Extract the (X, Y) coordinate from the center of the cell holding the provided text.  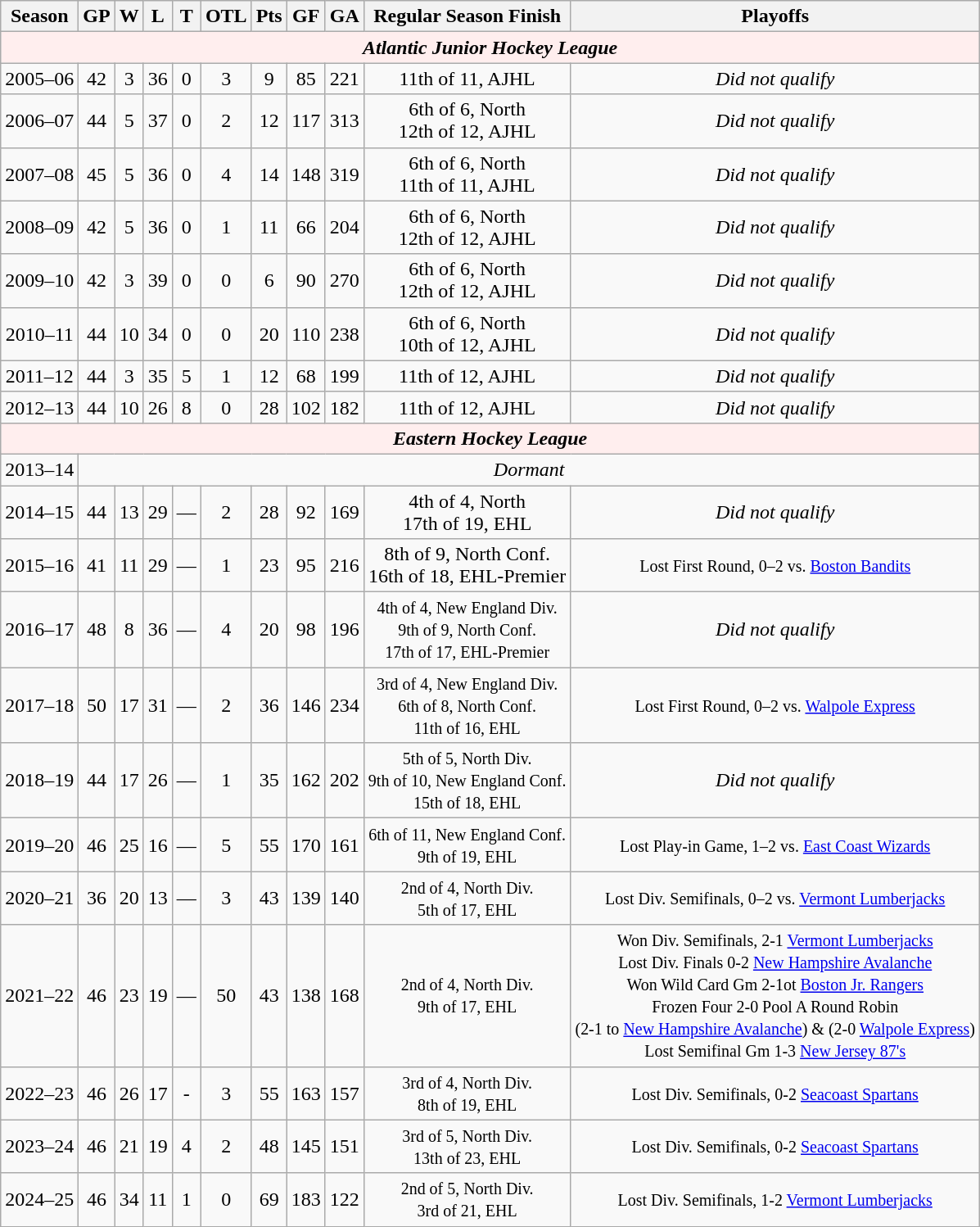
GF (306, 16)
4th of 4, North17th of 19, EHL (467, 511)
3rd of 5, North Div.13th of 23, EHL (467, 1147)
8th of 9, North Conf.16th of 18, EHL-Premier (467, 565)
2013–14 (39, 469)
14 (269, 174)
6th of 11, New England Conf.9th of 19, EHL (467, 845)
2016–17 (39, 630)
GP (97, 16)
157 (344, 1093)
2nd of 5, North Div.3rd of 21, EHL (467, 1199)
6th of 6, North10th of 12, AJHL (467, 334)
139 (306, 898)
2022–23 (39, 1093)
162 (306, 781)
110 (306, 334)
2007–08 (39, 174)
37 (157, 121)
98 (306, 630)
68 (306, 376)
Dormant (529, 469)
9 (269, 79)
202 (344, 781)
148 (306, 174)
170 (306, 845)
6 (269, 280)
238 (344, 334)
T (187, 16)
Lost Div. Semifinals, 0–2 vs. Vermont Lumberjacks (775, 898)
2023–24 (39, 1147)
92 (306, 511)
2015–16 (39, 565)
Season (39, 16)
2014–15 (39, 511)
5th of 5, North Div.9th of 10, New England Conf.15th of 18, EHL (467, 781)
11th of 11, AJHL (467, 79)
182 (344, 407)
169 (344, 511)
2012–13 (39, 407)
2019–20 (39, 845)
L (157, 16)
Lost First Round, 0–2 vs. Walpole Express (775, 705)
2011–12 (39, 376)
122 (344, 1199)
GA (344, 16)
41 (97, 565)
Lost First Round, 0–2 vs. Boston Bandits (775, 565)
163 (306, 1093)
4th of 4, New England Div.9th of 9, North Conf.17th of 17, EHL-Premier (467, 630)
Regular Season Finish (467, 16)
- (187, 1093)
145 (306, 1147)
85 (306, 79)
138 (306, 996)
2024–25 (39, 1199)
25 (129, 845)
OTL (226, 16)
140 (344, 898)
Playoffs (775, 16)
6th of 6, North11th of 11, AJHL (467, 174)
270 (344, 280)
313 (344, 121)
161 (344, 845)
117 (306, 121)
2021–22 (39, 996)
Atlantic Junior Hockey League (490, 48)
3rd of 4, North Div.8th of 19, EHL (467, 1093)
216 (344, 565)
3rd of 4, New England Div.6th of 8, North Conf.11th of 16, EHL (467, 705)
66 (306, 228)
2009–10 (39, 280)
90 (306, 280)
319 (344, 174)
95 (306, 565)
Lost Div. Semifinals, 1-2 Vermont Lumberjacks (775, 1199)
2020–21 (39, 898)
Pts (269, 16)
151 (344, 1147)
21 (129, 1147)
221 (344, 79)
2008–09 (39, 228)
2nd of 4, North Div.9th of 17, EHL (467, 996)
168 (344, 996)
146 (306, 705)
W (129, 16)
31 (157, 705)
2018–19 (39, 781)
2nd of 4, North Div.5th of 17, EHL (467, 898)
196 (344, 630)
2010–11 (39, 334)
2006–07 (39, 121)
Lost Play-in Game, 1–2 vs. East Coast Wizards (775, 845)
234 (344, 705)
2017–18 (39, 705)
199 (344, 376)
45 (97, 174)
16 (157, 845)
183 (306, 1199)
Eastern Hockey League (490, 438)
69 (269, 1199)
204 (344, 228)
2005–06 (39, 79)
102 (306, 407)
39 (157, 280)
